Return the [x, y] coordinate for the center point of the cell that contains the specified text.  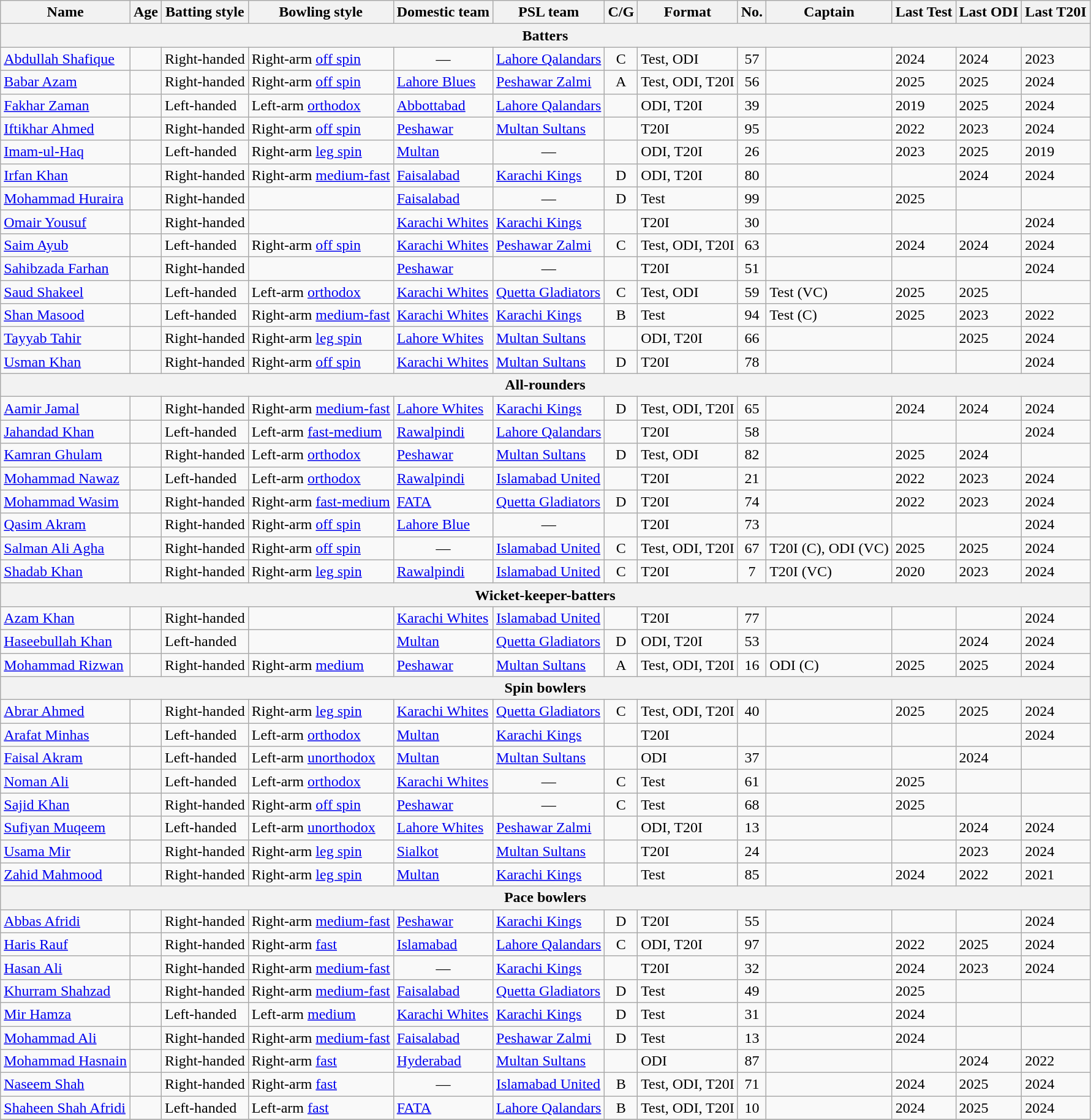
Spin bowlers [545, 688]
Arafat Minhas [66, 735]
Abbottabad [443, 105]
7 [752, 571]
Babar Azam [66, 82]
Qasim Akram [66, 525]
Left-arm fast [321, 1108]
Mohammad Huraira [66, 198]
Iftikhar Ahmed [66, 129]
Khurram Shahzad [66, 991]
58 [752, 432]
Right-arm fast-medium [321, 502]
55 [752, 921]
Batting style [205, 12]
21 [752, 478]
51 [752, 268]
Sialkot [443, 851]
Right-arm medium [321, 664]
57 [752, 59]
Pace bowlers [545, 898]
68 [752, 805]
56 [752, 82]
39 [752, 105]
Mir Hamza [66, 1014]
Kamran Ghulam [66, 455]
T20I (C), ODI (VC) [829, 548]
59 [752, 292]
Salman Ali Agha [66, 548]
Test (VC) [829, 292]
67 [752, 548]
Domestic team [443, 12]
30 [752, 222]
Age [146, 12]
Usman Khan [66, 362]
Imam-ul-Haq [66, 152]
Tayyab Tahir [66, 339]
16 [752, 664]
40 [752, 712]
24 [752, 851]
Shadab Khan [66, 571]
T20I (VC) [829, 571]
Abdullah Shafique [66, 59]
Zahid Mahmood [66, 874]
Usama Mir [66, 851]
Naseem Shah [66, 1084]
Fakhar Zaman [66, 105]
Islamabad [443, 944]
Haseebullah Khan [66, 641]
Captain [829, 12]
Mohammad Ali [66, 1038]
97 [752, 944]
Sajid Khan [66, 805]
Saim Ayub [66, 245]
Last Test [924, 12]
All-rounders [545, 385]
61 [752, 781]
2021 [1056, 874]
53 [752, 641]
73 [752, 525]
Hyderabad [443, 1061]
Bowling style [321, 12]
65 [752, 408]
78 [752, 362]
Wicket-keeper-batters [545, 595]
No. [752, 12]
31 [752, 1014]
Left-arm medium [321, 1014]
Mohammad Hasnain [66, 1061]
87 [752, 1061]
Jahandad Khan [66, 432]
Batters [545, 36]
99 [752, 198]
Saud Shakeel [66, 292]
Shan Masood [66, 315]
Haris Rauf [66, 944]
85 [752, 874]
63 [752, 245]
Noman Ali [66, 781]
Sahibzada Farhan [66, 268]
95 [752, 129]
Format [688, 12]
Lahore Blue [443, 525]
ODI (C) [829, 664]
Test (C) [829, 315]
80 [752, 175]
Mohammad Nawaz [66, 478]
66 [752, 339]
74 [752, 502]
2020 [924, 571]
49 [752, 991]
26 [752, 152]
Name [66, 12]
Last ODI [989, 12]
Hasan Ali [66, 968]
Shaheen Shah Afridi [66, 1108]
Last T20I [1056, 12]
PSL team [549, 12]
Sufiyan Muqeem [66, 828]
Abrar Ahmed [66, 712]
Aamir Jamal [66, 408]
Mohammad Wasim [66, 502]
82 [752, 455]
10 [752, 1108]
Lahore Blues [443, 82]
Faisal Akram [66, 758]
Mohammad Rizwan [66, 664]
71 [752, 1084]
C/G [621, 12]
Omair Yousuf [66, 222]
94 [752, 315]
Irfan Khan [66, 175]
Azam Khan [66, 618]
37 [752, 758]
Abbas Afridi [66, 921]
77 [752, 618]
Left-arm fast-medium [321, 432]
32 [752, 968]
